Capture the cell that displays the provided text and extract its (X, Y) central coordinate. 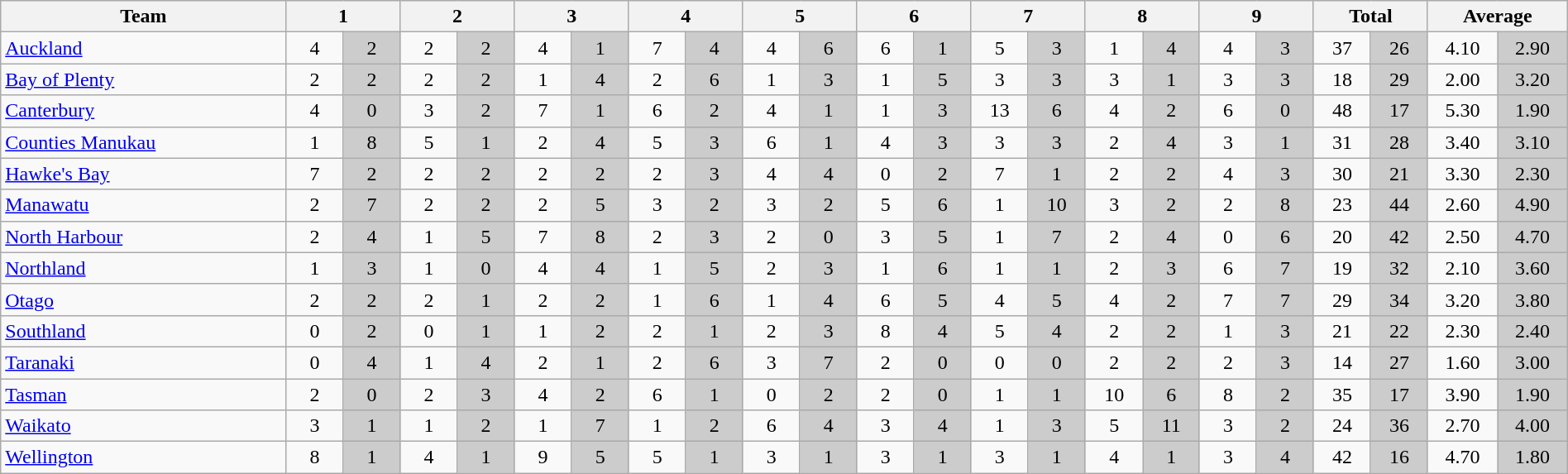
1.60 (1462, 362)
Manawatu (144, 205)
28 (1399, 142)
3.30 (1462, 174)
2.90 (1533, 48)
4.10 (1462, 48)
Hawke's Bay (144, 174)
1.80 (1533, 457)
2.70 (1462, 426)
20 (1341, 237)
32 (1399, 268)
Total (1370, 17)
2.10 (1462, 268)
Bay of Plenty (144, 79)
4.90 (1533, 205)
5.30 (1462, 111)
2.60 (1462, 205)
27 (1399, 362)
Auckland (144, 48)
37 (1341, 48)
2.40 (1533, 331)
Canterbury (144, 111)
36 (1399, 426)
3.10 (1533, 142)
Wellington (144, 457)
Counties Manukau (144, 142)
3.80 (1533, 299)
4.00 (1533, 426)
35 (1341, 395)
31 (1341, 142)
Average (1497, 17)
Tasman (144, 395)
14 (1341, 362)
3.00 (1533, 362)
48 (1341, 111)
44 (1399, 205)
24 (1341, 426)
2.00 (1462, 79)
2.50 (1462, 237)
23 (1341, 205)
Otago (144, 299)
22 (1399, 331)
3.60 (1533, 268)
Waikato (144, 426)
3.40 (1462, 142)
North Harbour (144, 237)
Team (144, 17)
Northland (144, 268)
13 (999, 111)
18 (1341, 79)
Taranaki (144, 362)
34 (1399, 299)
3.90 (1462, 395)
19 (1341, 268)
30 (1341, 174)
16 (1399, 457)
Southland (144, 331)
26 (1399, 48)
11 (1171, 426)
